Extract the [X, Y] coordinate from the center of the cell holding the provided text.  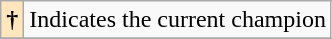
† [12, 20]
Indicates the current champion [178, 20]
